Locate the cell with the specified text and output its [x, y] center coordinate. 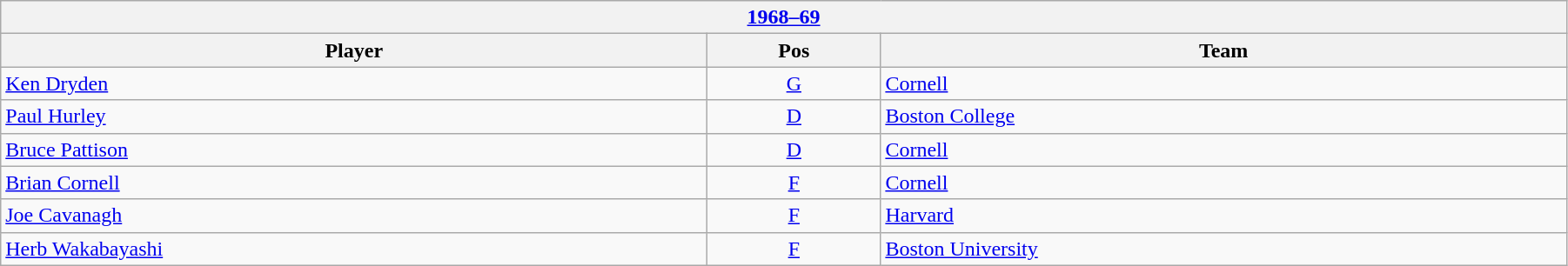
Herb Wakabayashi [354, 249]
Harvard [1223, 216]
1968–69 [784, 17]
Team [1223, 50]
Pos [794, 50]
Bruce Pattison [354, 150]
G [794, 83]
Brian Cornell [354, 183]
Player [354, 50]
Ken Dryden [354, 83]
Boston University [1223, 249]
Boston College [1223, 116]
Joe Cavanagh [354, 216]
Paul Hurley [354, 116]
